Output the (X, Y) coordinate of the center of the cell containing the given text.  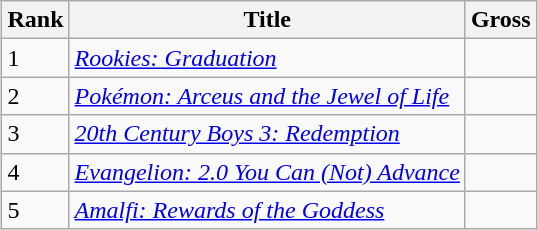
Pokémon: Arceus and the Jewel of Life (267, 96)
5 (36, 210)
Gross (500, 20)
1 (36, 58)
20th Century Boys 3: Redemption (267, 134)
Rank (36, 20)
3 (36, 134)
Evangelion: 2.0 You Can (Not) Advance (267, 172)
Rookies: Graduation (267, 58)
Title (267, 20)
4 (36, 172)
2 (36, 96)
Amalfi: Rewards of the Goddess (267, 210)
